Identify which cell holds the provided text, then report its (x, y) central coordinate. 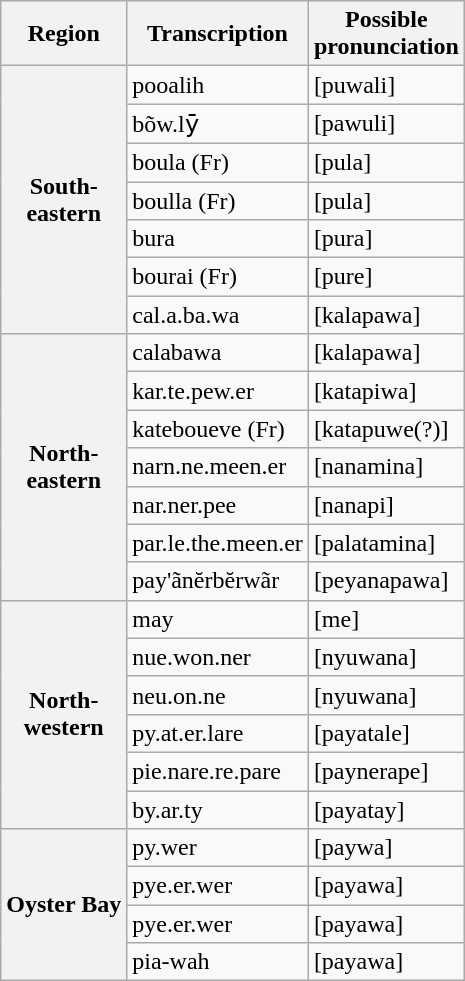
pooalih (218, 85)
[nanamina] (386, 467)
North-eastern (64, 467)
neu.on.ne (218, 695)
py.wer (218, 848)
boula (Fr) (218, 162)
[peyanapawa] (386, 581)
[puwali] (386, 85)
Region (64, 34)
[paywa] (386, 848)
bura (218, 239)
[pawuli] (386, 124)
Oyster Bay (64, 905)
bõw.lȳ (218, 124)
[payatay] (386, 809)
[palatamina] (386, 543)
South-eastern (64, 200)
by.ar.ty (218, 809)
[katapuwe(?)] (386, 429)
may (218, 619)
[payatale] (386, 733)
Transcription (218, 34)
cal.a.ba.wa (218, 315)
boulla (Fr) (218, 201)
nue.won.ner (218, 657)
narn.ne.meen.er (218, 467)
nar.ner.pee (218, 505)
pia-wah (218, 962)
[paynerape] (386, 771)
[me] (386, 619)
par.le.the.meen.er (218, 543)
[katapiwa] (386, 391)
North-western (64, 714)
[pure] (386, 277)
py.at.er.lare (218, 733)
kateboueve (Fr) (218, 429)
pie.nare.re.pare (218, 771)
kar.te.pew.er (218, 391)
[nanapi] (386, 505)
bourai (Fr) (218, 277)
calabawa (218, 353)
[pura] (386, 239)
Possiblepronunciation (386, 34)
pay'ãnĕrbĕrwãr (218, 581)
